Pinpoint the cell where the given text exists, returning its (x, y) midpoint coordinate. 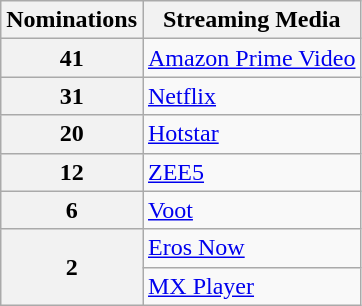
31 (72, 96)
Voot (251, 210)
2 (72, 267)
6 (72, 210)
Eros Now (251, 248)
41 (72, 58)
20 (72, 134)
MX Player (251, 286)
12 (72, 172)
Streaming Media (251, 20)
Amazon Prime Video (251, 58)
Netflix (251, 96)
Hotstar (251, 134)
ZEE5 (251, 172)
Nominations (72, 20)
